From the cell containing the given text, extract its center point as (x, y) coordinate. 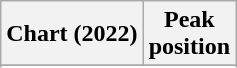
Peakposition (189, 34)
Chart (2022) (72, 34)
